From the cell containing the given text, extract its center point as [x, y] coordinate. 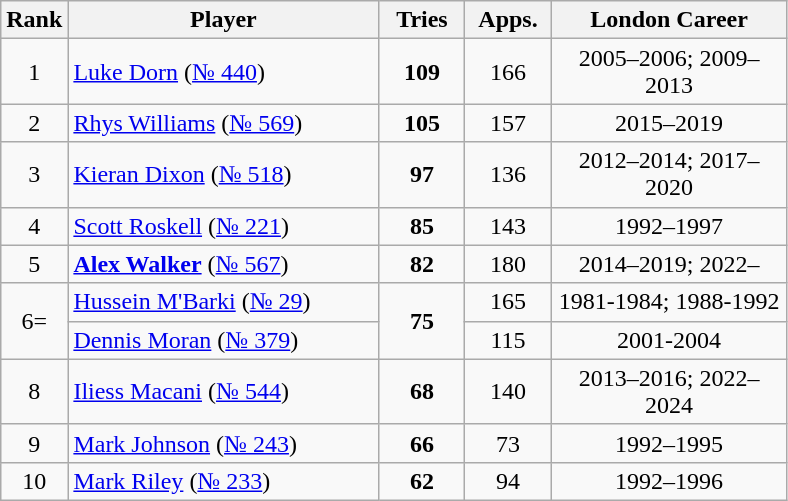
Player [224, 20]
Dennis Moran (№ 379) [224, 340]
136 [508, 174]
2005–2006; 2009–2013 [669, 72]
143 [508, 226]
Scott Roskell (№ 221) [224, 226]
140 [508, 392]
1992–1996 [669, 481]
8 [34, 392]
Hussein M'Barki (№ 29) [224, 302]
97 [422, 174]
1 [34, 72]
2001-2004 [669, 340]
9 [34, 443]
Apps. [508, 20]
Luke Dorn (№ 440) [224, 72]
94 [508, 481]
Mark Riley (№ 233) [224, 481]
Rank [34, 20]
2 [34, 123]
75 [422, 321]
68 [422, 392]
105 [422, 123]
1992–1997 [669, 226]
66 [422, 443]
82 [422, 264]
85 [422, 226]
2012–2014; 2017–2020 [669, 174]
5 [34, 264]
109 [422, 72]
2015–2019 [669, 123]
165 [508, 302]
6= [34, 321]
1992–1995 [669, 443]
115 [508, 340]
Kieran Dixon (№ 518) [224, 174]
London Career [669, 20]
166 [508, 72]
1981-1984; 1988-1992 [669, 302]
2014–2019; 2022– [669, 264]
73 [508, 443]
157 [508, 123]
180 [508, 264]
10 [34, 481]
62 [422, 481]
Alex Walker (№ 567) [224, 264]
Tries [422, 20]
Mark Johnson (№ 243) [224, 443]
4 [34, 226]
Rhys Williams (№ 569) [224, 123]
2013–2016; 2022–2024 [669, 392]
3 [34, 174]
Iliess Macani (№ 544) [224, 392]
